Determine the [X, Y] coordinate at the center of the cell enclosing the given text.  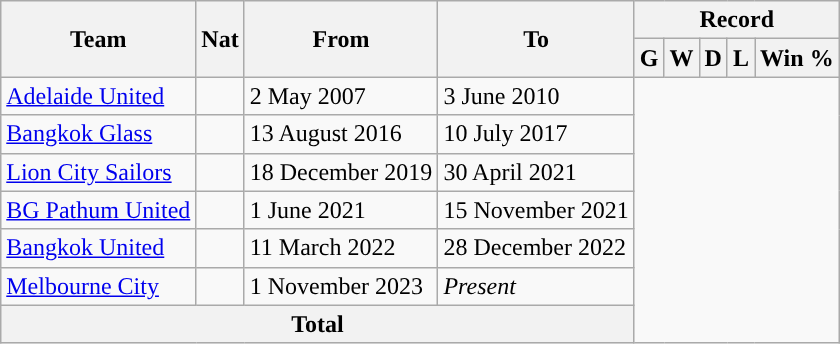
Win % [798, 58]
Bangkok United [98, 248]
W [682, 58]
28 December 2022 [536, 248]
1 June 2021 [341, 210]
Lion City Sailors [98, 172]
18 December 2019 [341, 172]
To [536, 39]
L [740, 58]
3 June 2010 [536, 96]
Record [736, 20]
10 July 2017 [536, 134]
13 August 2016 [341, 134]
Bangkok Glass [98, 134]
G [649, 58]
1 November 2023 [341, 286]
From [341, 39]
2 May 2007 [341, 96]
Total [318, 324]
30 April 2021 [536, 172]
D [713, 58]
Present [536, 286]
11 March 2022 [341, 248]
Adelaide United [98, 96]
15 November 2021 [536, 210]
BG Pathum United [98, 210]
Melbourne City [98, 286]
Team [98, 39]
Nat [220, 39]
